For the text-containing cell, return its midpoint in [x, y] coordinate format. 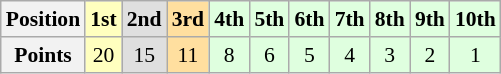
1 [476, 55]
2nd [144, 19]
5th [269, 19]
Position [43, 19]
6 [269, 55]
15 [144, 55]
8th [390, 19]
4 [350, 55]
2 [430, 55]
6th [309, 19]
4th [229, 19]
8 [229, 55]
10th [476, 19]
1st [104, 19]
7th [350, 19]
3rd [188, 19]
9th [430, 19]
11 [188, 55]
3 [390, 55]
5 [309, 55]
20 [104, 55]
Points [43, 55]
